Detect which cell encompasses the target text, then output its [x, y] center coordinate. 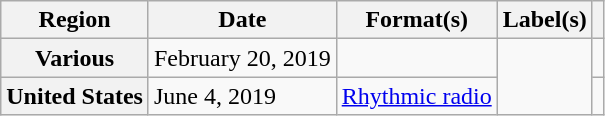
February 20, 2019 [242, 58]
Format(s) [416, 20]
United States [75, 96]
Region [75, 20]
June 4, 2019 [242, 96]
Date [242, 20]
Various [75, 58]
Rhythmic radio [416, 96]
Label(s) [544, 20]
